Determine the (X, Y) coordinate at the center of the cell enclosing the given text.  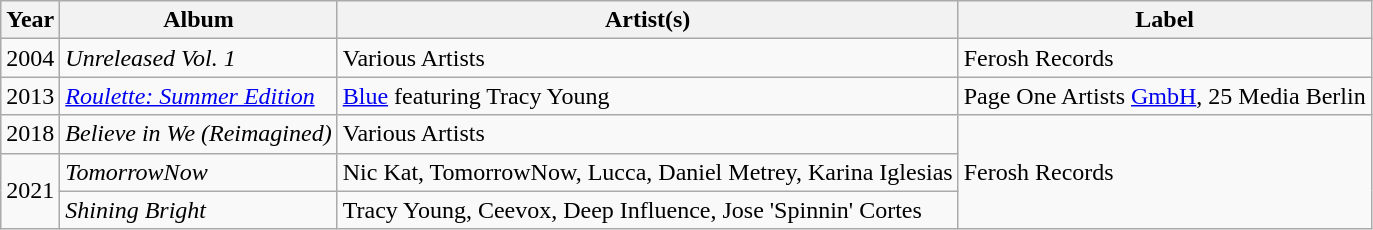
Tracy Young, Ceevox, Deep Influence, Jose 'Spinnin' Cortes (648, 210)
2013 (30, 96)
Label (1164, 20)
Blue featuring Tracy Young (648, 96)
Roulette: Summer Edition (198, 96)
2018 (30, 134)
2004 (30, 58)
Album (198, 20)
Year (30, 20)
Nic Kat, TomorrowNow, Lucca, Daniel Metrey, Karina Iglesias (648, 172)
Shining Bright (198, 210)
Artist(s) (648, 20)
Believe in We (Reimagined) (198, 134)
Unreleased Vol. 1 (198, 58)
TomorrowNow (198, 172)
2021 (30, 191)
Page One Artists GmbH, 25 Media Berlin (1164, 96)
